Search for the cell housing the specified text and yield its (x, y) center coordinate. 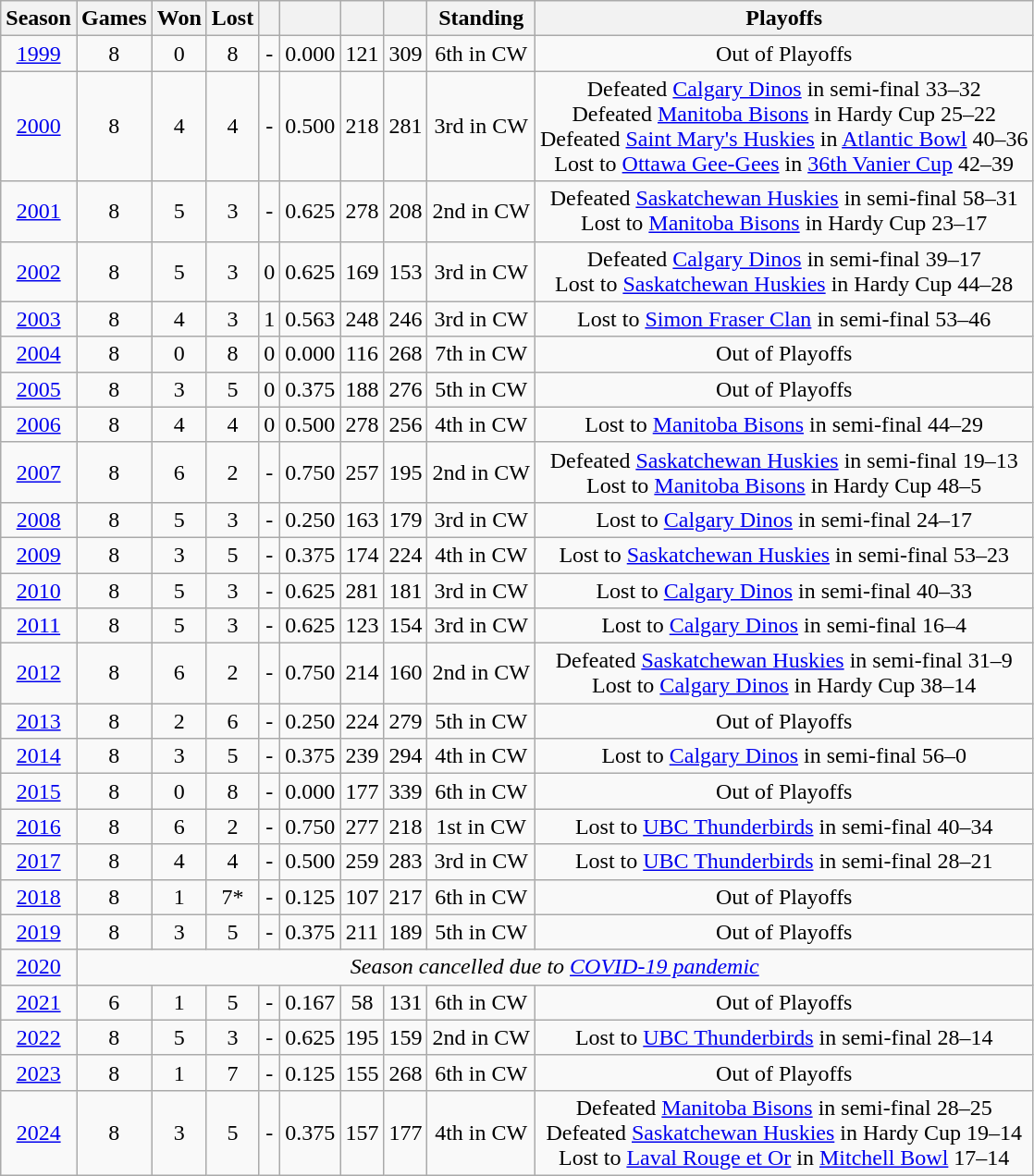
256 (405, 424)
Standing (481, 18)
181 (405, 591)
Defeated Saskatchewan Huskies in semi-final 19–13Lost to Manitoba Bisons in Hardy Cup 48–5 (784, 472)
121 (363, 54)
211 (363, 932)
Lost to Calgary Dinos in semi-final 24–17 (784, 520)
2012 (39, 673)
2002 (39, 272)
Lost to Saskatchewan Huskies in semi-final 53–23 (784, 555)
279 (405, 721)
2000 (39, 126)
169 (363, 272)
2023 (39, 1072)
2015 (39, 791)
58 (363, 1002)
2024 (39, 1133)
Lost to Calgary Dinos in semi-final 16–4 (784, 626)
2007 (39, 472)
Lost to Calgary Dinos in semi-final 40–33 (784, 591)
248 (363, 319)
Season (39, 18)
294 (405, 756)
174 (363, 555)
339 (405, 791)
Lost (232, 18)
283 (405, 862)
7th in CW (481, 354)
2011 (39, 626)
217 (405, 897)
0.167 (311, 1002)
2003 (39, 319)
2017 (39, 862)
163 (363, 520)
Defeated Saskatchewan Huskies in semi-final 58–31Lost to Manitoba Bisons in Hardy Cup 23–17 (784, 211)
Defeated Saskatchewan Huskies in semi-final 31–9Lost to Calgary Dinos in Hardy Cup 38–14 (784, 673)
Lost to Manitoba Bisons in semi-final 44–29 (784, 424)
214 (363, 673)
2004 (39, 354)
2021 (39, 1002)
2016 (39, 827)
2008 (39, 520)
107 (363, 897)
2006 (39, 424)
123 (363, 626)
2018 (39, 897)
257 (363, 472)
259 (363, 862)
155 (363, 1072)
179 (405, 520)
208 (405, 211)
2022 (39, 1037)
Season cancelled due to COVID-19 pandemic (555, 967)
157 (363, 1133)
276 (405, 389)
2010 (39, 591)
1st in CW (481, 827)
Won (179, 18)
2014 (39, 756)
153 (405, 272)
2005 (39, 389)
Games (114, 18)
2020 (39, 967)
154 (405, 626)
116 (363, 354)
188 (363, 389)
0.563 (311, 319)
189 (405, 932)
Defeated Calgary Dinos in semi-final 39–17Lost to Saskatchewan Huskies in Hardy Cup 44–28 (784, 272)
Lost to UBC Thunderbirds in semi-final 28–14 (784, 1037)
246 (405, 319)
2001 (39, 211)
Lost to Calgary Dinos in semi-final 56–0 (784, 756)
131 (405, 1002)
Lost to UBC Thunderbirds in semi-final 28–21 (784, 862)
239 (363, 756)
Defeated Manitoba Bisons in semi-final 28–25Defeated Saskatchewan Huskies in Hardy Cup 19–14Lost to Laval Rouge et Or in Mitchell Bowl 17–14 (784, 1133)
160 (405, 673)
2009 (39, 555)
277 (363, 827)
7 (232, 1072)
309 (405, 54)
Lost to Simon Fraser Clan in semi-final 53–46 (784, 319)
Playoffs (784, 18)
7* (232, 897)
159 (405, 1037)
Lost to UBC Thunderbirds in semi-final 40–34 (784, 827)
1999 (39, 54)
2013 (39, 721)
2019 (39, 932)
